Find where the given text appears and provide that cell's center as (X, Y) coordinate. 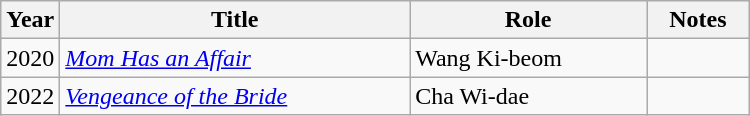
2020 (30, 58)
Notes (698, 20)
Year (30, 20)
Cha Wi-dae (528, 96)
Role (528, 20)
Wang Ki-beom (528, 58)
Title (235, 20)
2022 (30, 96)
Vengeance of the Bride (235, 96)
Mom Has an Affair (235, 58)
